Extract the [x, y] coordinate from the center of the cell holding the provided text.  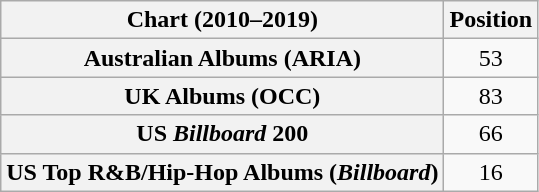
16 [491, 172]
66 [491, 134]
US Billboard 200 [222, 134]
Chart (2010–2019) [222, 20]
UK Albums (OCC) [222, 96]
Position [491, 20]
53 [491, 58]
Australian Albums (ARIA) [222, 58]
US Top R&B/Hip-Hop Albums (Billboard) [222, 172]
83 [491, 96]
